Locate the cell with the specified text and output its [x, y] center coordinate. 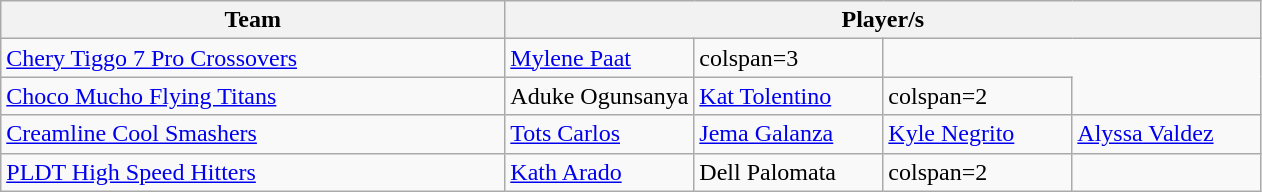
Chery Tiggo 7 Pro Crossovers [253, 58]
colspan=3 [788, 58]
Player/s [883, 20]
Alyssa Valdez [1166, 134]
Aduke Ogunsanya [600, 96]
Tots Carlos [600, 134]
Team [253, 20]
PLDT High Speed Hitters [253, 172]
Choco Mucho Flying Titans [253, 96]
Kath Arado [600, 172]
Mylene Paat [600, 58]
Dell Palomata [788, 172]
Jema Galanza [788, 134]
Kat Tolentino [788, 96]
Creamline Cool Smashers [253, 134]
Kyle Negrito [978, 134]
